Determine the [X, Y] coordinate at the center of the cell enclosing the given text.  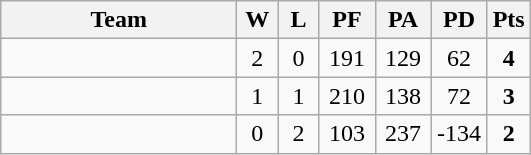
210 [347, 96]
129 [403, 58]
191 [347, 58]
4 [508, 58]
237 [403, 134]
72 [459, 96]
Team [119, 20]
138 [403, 96]
L [298, 20]
3 [508, 96]
Pts [508, 20]
62 [459, 58]
103 [347, 134]
-134 [459, 134]
PD [459, 20]
W [258, 20]
PA [403, 20]
PF [347, 20]
